Output the (X, Y) coordinate of the center of the cell containing the given text.  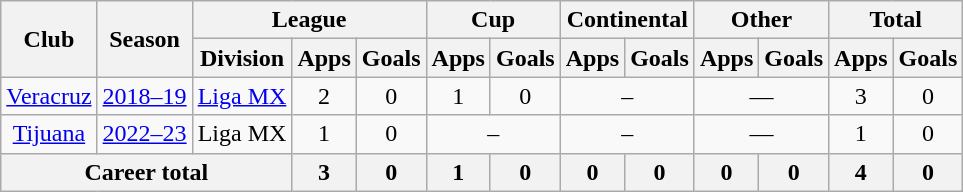
4 (861, 172)
Career total (146, 172)
Continental (627, 20)
Tijuana (49, 134)
Division (242, 58)
Cup (493, 20)
Total (896, 20)
League (309, 20)
Season (144, 39)
2018–19 (144, 96)
Veracruz (49, 96)
2022–23 (144, 134)
Club (49, 39)
Other (761, 20)
2 (324, 96)
